Return (X, Y) of the center of cell containing provided text 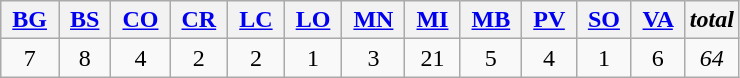
BG (30, 20)
PV (550, 20)
CR (199, 20)
21 (432, 58)
CO (140, 20)
MB (491, 20)
8 (84, 58)
5 (491, 58)
MN (374, 20)
BS (84, 20)
7 (30, 58)
SO (604, 20)
3 (374, 58)
MI (432, 20)
LO (313, 20)
6 (658, 58)
VA (658, 20)
LC (256, 20)
64 (712, 58)
total (712, 20)
